Return [X, Y] of the center of cell containing provided text 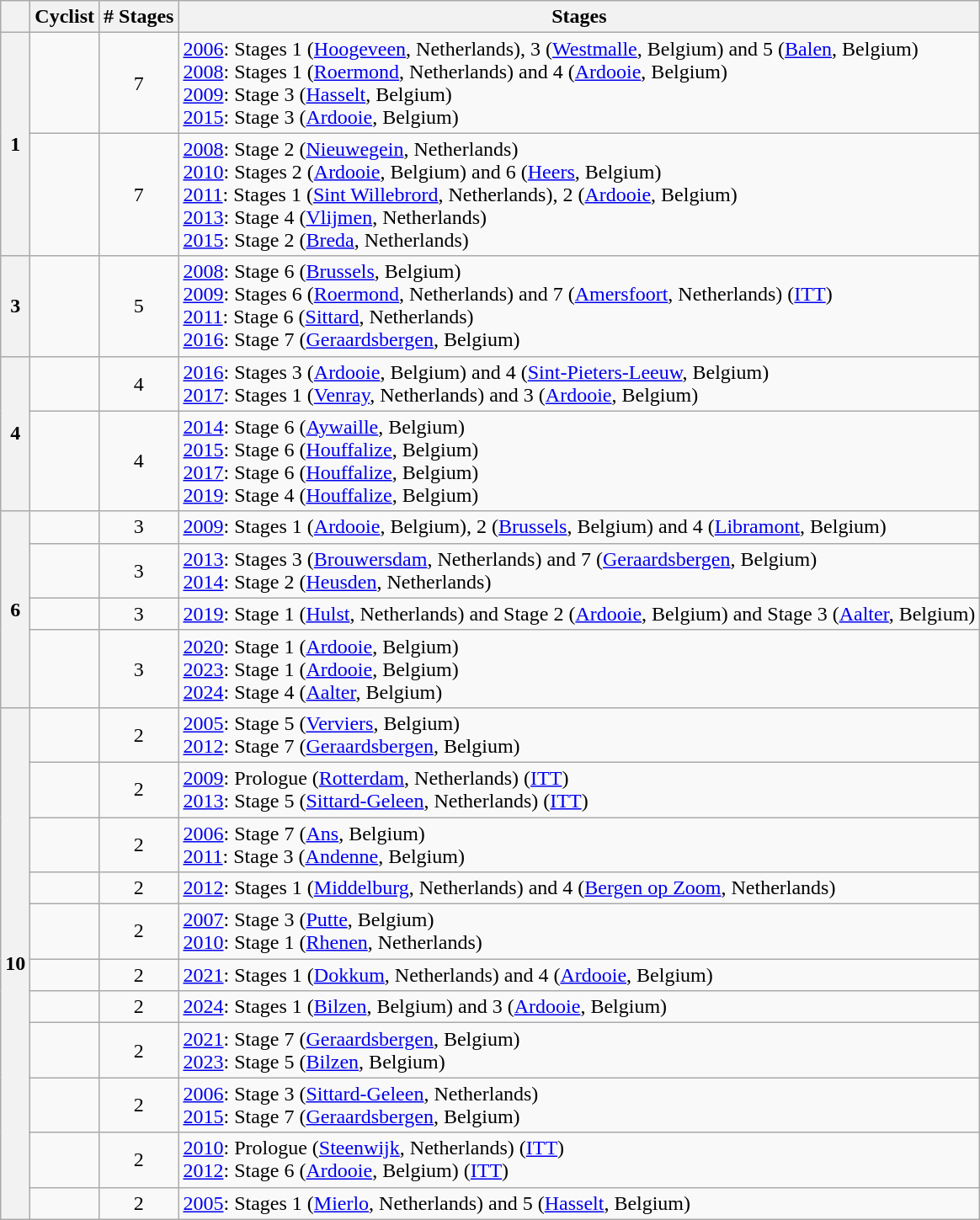
Stages [579, 17]
2007: Stage 3 (Putte, Belgium)2010: Stage 1 (Rhenen, Netherlands) [579, 931]
2009: Prologue (Rotterdam, Netherlands) (ITT)2013: Stage 5 (Sittard-Geleen, Netherlands) (ITT) [579, 790]
2006: Stage 7 (Ans, Belgium)2011: Stage 3 (Andenne, Belgium) [579, 844]
10 [15, 963]
2019: Stage 1 (Hulst, Netherlands) and Stage 2 (Ardooie, Belgium) and Stage 3 (Aalter, Belgium) [579, 614]
2005: Stage 5 (Verviers, Belgium)2012: Stage 7 (Geraardsbergen, Belgium) [579, 734]
2024: Stages 1 (Bilzen, Belgium) and 3 (Ardooie, Belgium) [579, 1007]
2012: Stages 1 (Middelburg, Netherlands) and 4 (Bergen op Zoom, Netherlands) [579, 888]
2013: Stages 3 (Brouwersdam, Netherlands) and 7 (Geraardsbergen, Belgium)2014: Stage 2 (Heusden, Netherlands) [579, 571]
2016: Stages 3 (Ardooie, Belgium) and 4 (Sint-Pieters-Leeuw, Belgium)2017: Stages 1 (Venray, Netherlands) and 3 (Ardooie, Belgium) [579, 384]
Cyclist [65, 17]
6 [15, 610]
2021: Stage 7 (Geraardsbergen, Belgium)2023: Stage 5 (Bilzen, Belgium) [579, 1051]
1 [15, 145]
# Stages [139, 17]
2010: Prologue (Steenwijk, Netherlands) (ITT)2012: Stage 6 (Ardooie, Belgium) (ITT) [579, 1160]
2014: Stage 6 (Aywaille, Belgium)2015: Stage 6 (Houffalize, Belgium)2017: Stage 6 (Houffalize, Belgium) 2019: Stage 4 (Houffalize, Belgium) [579, 461]
2021: Stages 1 (Dokkum, Netherlands) and 4 (Ardooie, Belgium) [579, 975]
2006: Stage 3 (Sittard-Geleen, Netherlands)2015: Stage 7 (Geraardsbergen, Belgium) [579, 1105]
2009: Stages 1 (Ardooie, Belgium), 2 (Brussels, Belgium) and 4 (Libramont, Belgium) [579, 527]
2020: Stage 1 (Ardooie, Belgium)2023: Stage 1 (Ardooie, Belgium) 2024: Stage 4 (Aalter, Belgium) [579, 669]
5 [139, 306]
2005: Stages 1 (Mierlo, Netherlands) and 5 (Hasselt, Belgium) [579, 1203]
